Find where the given text appears and provide that cell's center as (x, y) coordinate. 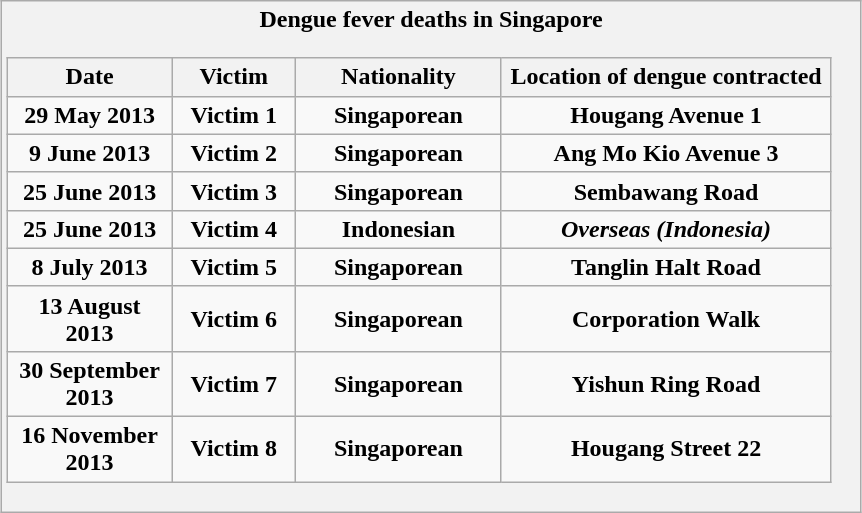
Date (90, 77)
Hougang Street 22 (666, 450)
Victim 6 (234, 318)
Hougang Avenue 1 (666, 115)
Sembawang Road (666, 191)
Ang Mo Kio Avenue 3 (666, 153)
Victim 5 (234, 267)
Overseas (Indonesia) (666, 229)
30 September 2013 (90, 384)
9 June 2013 (90, 153)
Yishun Ring Road (666, 384)
Indonesian (398, 229)
29 May 2013 (90, 115)
16 November 2013 (90, 450)
Victim (234, 77)
Victim 1 (234, 115)
Victim 8 (234, 450)
Corporation Walk (666, 318)
Tanglin Halt Road (666, 267)
Location of dengue contracted (666, 77)
Victim 4 (234, 229)
8 July 2013 (90, 267)
13 August 2013 (90, 318)
Victim 3 (234, 191)
Victim 7 (234, 384)
Nationality (398, 77)
Victim 2 (234, 153)
